Search for the cell housing the specified text and yield its (X, Y) center coordinate. 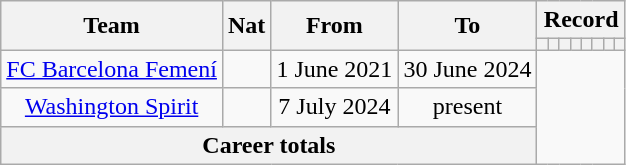
To (468, 26)
Team (112, 26)
From (334, 26)
Career totals (269, 145)
FC Barcelona Femení (112, 69)
Nat (246, 26)
1 June 2021 (334, 69)
7 July 2024 (334, 107)
Record (581, 20)
30 June 2024 (468, 69)
Washington Spirit (112, 107)
present (468, 107)
